For the text-containing cell, return its midpoint in (x, y) coordinate format. 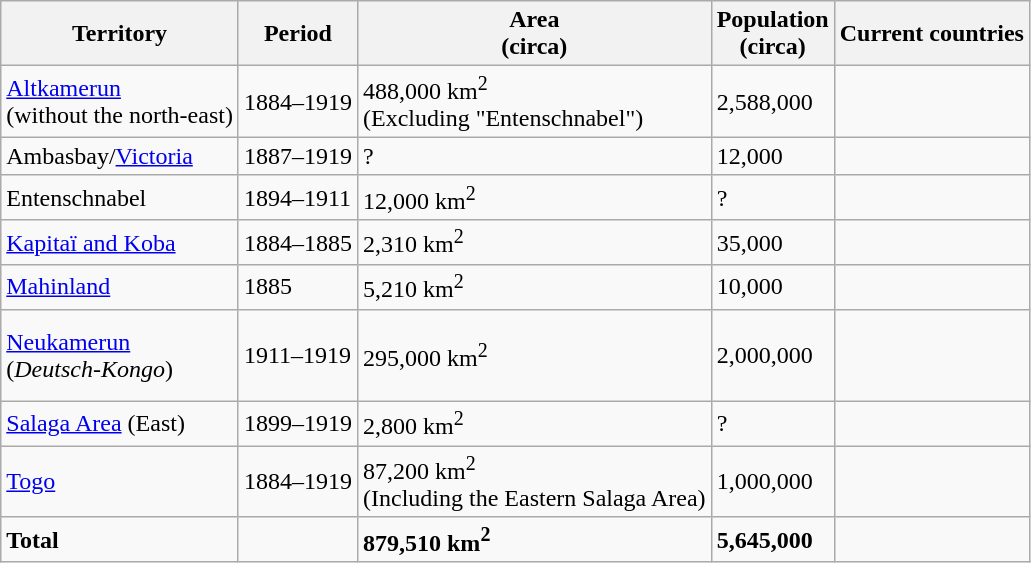
1894–1911 (298, 198)
Altkamerun(without the north-east) (120, 102)
Entenschnabel (120, 198)
87,200 km2(Including the Eastern Salaga Area) (534, 482)
12,000 (772, 156)
2,588,000 (772, 102)
Kapitaï and Koba (120, 242)
2,800 km2 (534, 424)
295,000 km2 (534, 355)
Salaga Area (East) (120, 424)
1911–1919 (298, 355)
488,000 km2(Excluding "Entenschnabel") (534, 102)
1884–1885 (298, 242)
10,000 (772, 288)
12,000 km2 (534, 198)
5,645,000 (772, 540)
879,510 km2 (534, 540)
1887–1919 (298, 156)
Togo (120, 482)
Neukamerun(Deutsch-Kongo) (120, 355)
1885 (298, 288)
Current countries (932, 34)
Territory (120, 34)
1,000,000 (772, 482)
Mahinland (120, 288)
1899–1919 (298, 424)
Period (298, 34)
Total (120, 540)
2,310 km2 (534, 242)
5,210 km2 (534, 288)
Ambasbay/Victoria (120, 156)
2,000,000 (772, 355)
Population(circa) (772, 34)
Area(circa) (534, 34)
35,000 (772, 242)
